Search for the cell housing the specified text and yield its [x, y] center coordinate. 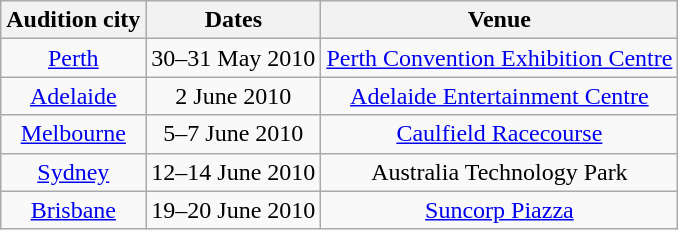
Audition city [74, 20]
Melbourne [74, 134]
Venue [500, 20]
12–14 June 2010 [234, 172]
Dates [234, 20]
30–31 May 2010 [234, 58]
2 June 2010 [234, 96]
5–7 June 2010 [234, 134]
Caulfield Racecourse [500, 134]
Brisbane [74, 210]
Australia Technology Park [500, 172]
19–20 June 2010 [234, 210]
Perth [74, 58]
Sydney [74, 172]
Perth Convention Exhibition Centre [500, 58]
Adelaide Entertainment Centre [500, 96]
Adelaide [74, 96]
Suncorp Piazza [500, 210]
